Identify which cell holds the provided text, then report its [x, y] central coordinate. 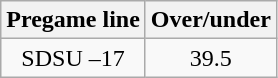
Over/under [210, 20]
Pregame line [74, 20]
39.5 [210, 58]
SDSU –17 [74, 58]
